Locate the cell with the specified text and output its [x, y] center coordinate. 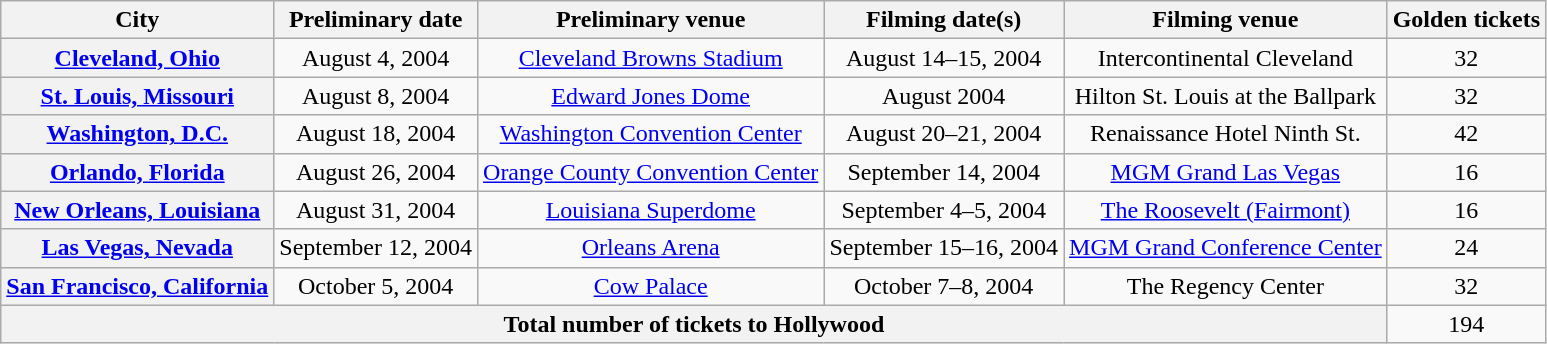
MGM Grand Las Vegas [1226, 172]
Washington, D.C. [138, 134]
August 4, 2004 [376, 58]
Hilton St. Louis at the Ballpark [1226, 96]
Edward Jones Dome [651, 96]
St. Louis, Missouri [138, 96]
42 [1466, 134]
The Roosevelt (Fairmont) [1226, 210]
September 15–16, 2004 [944, 248]
October 5, 2004 [376, 286]
August 20–21, 2004 [944, 134]
The Regency Center [1226, 286]
Louisiana Superdome [651, 210]
Las Vegas, Nevada [138, 248]
August 31, 2004 [376, 210]
Intercontinental Cleveland [1226, 58]
August 18, 2004 [376, 134]
Golden tickets [1466, 20]
MGM Grand Conference Center [1226, 248]
August 2004 [944, 96]
September 4–5, 2004 [944, 210]
San Francisco, California [138, 286]
October 7–8, 2004 [944, 286]
Washington Convention Center [651, 134]
Preliminary venue [651, 20]
Renaissance Hotel Ninth St. [1226, 134]
Filming date(s) [944, 20]
August 8, 2004 [376, 96]
Cleveland Browns Stadium [651, 58]
Orange County Convention Center [651, 172]
August 14–15, 2004 [944, 58]
Cleveland, Ohio [138, 58]
New Orleans, Louisiana [138, 210]
24 [1466, 248]
Total number of tickets to Hollywood [694, 324]
Filming venue [1226, 20]
September 14, 2004 [944, 172]
194 [1466, 324]
September 12, 2004 [376, 248]
Cow Palace [651, 286]
Orlando, Florida [138, 172]
August 26, 2004 [376, 172]
Preliminary date [376, 20]
City [138, 20]
Orleans Arena [651, 248]
